From the cell containing the given text, extract its center point as [X, Y] coordinate. 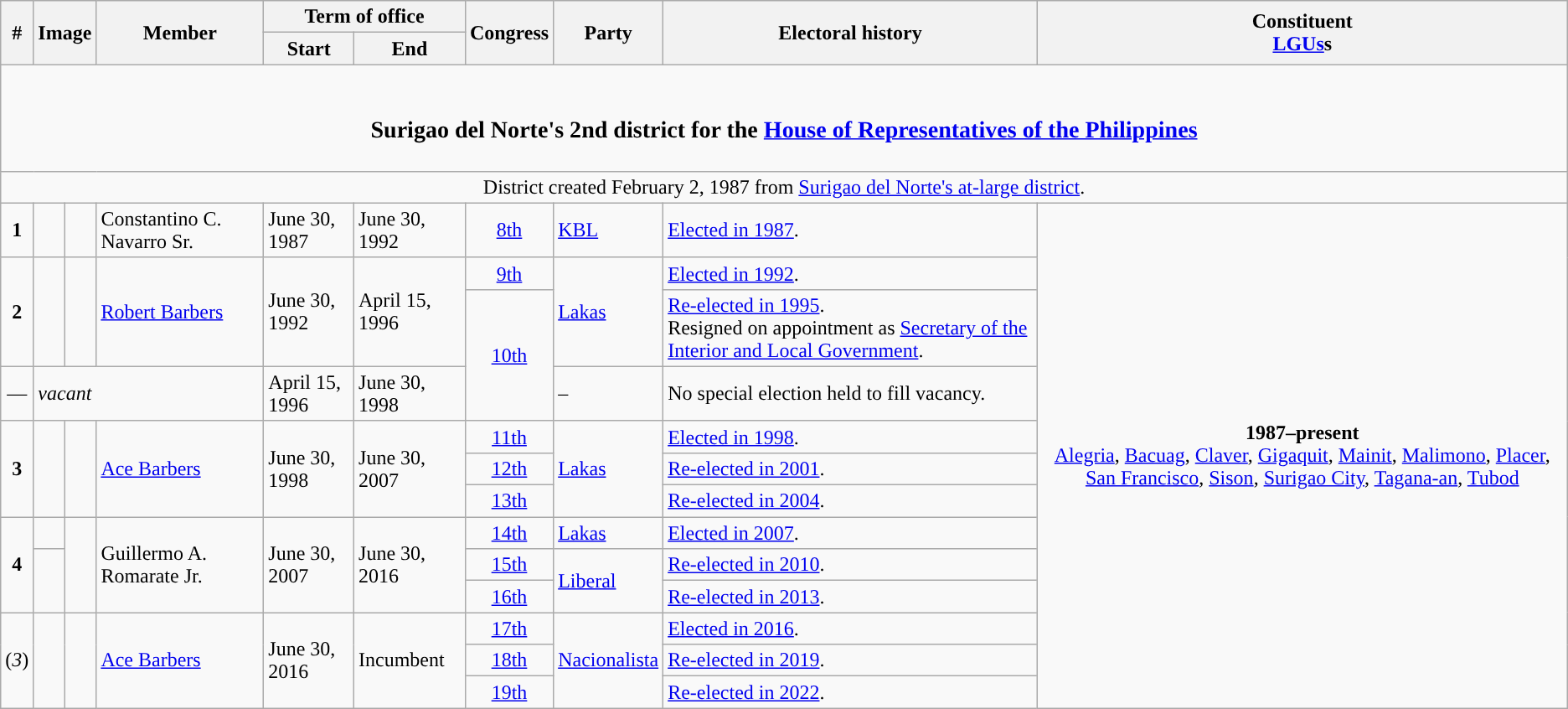
4 [17, 565]
— [17, 394]
1 [17, 230]
Electoral history [851, 33]
Re-elected in 1995.Resigned on appointment as Secretary of the Interior and Local Government. [851, 328]
Elected in 2016. [851, 629]
Start [309, 49]
June 30, 1987 [309, 230]
13th [509, 501]
Elected in 1987. [851, 230]
9th [509, 273]
Congress [509, 33]
Nacionalista [608, 660]
10th [509, 355]
2 [17, 312]
16th [509, 597]
Robert Barbers [180, 312]
ConstituentLGUss [1302, 33]
Re-elected in 2013. [851, 597]
– [608, 394]
Elected in 1998. [851, 437]
14th [509, 533]
11th [509, 437]
District created February 2, 1987 from Surigao del Norte's at-large district. [784, 187]
Term of office [365, 17]
Incumbent [410, 660]
# [17, 33]
Surigao del Norte's 2nd district for the House of Representatives of the Philippines [784, 117]
Elected in 2007. [851, 533]
Re-elected in 2022. [851, 692]
Image [65, 33]
Liberal [608, 581]
3 [17, 468]
1987–presentAlegria, Bacuag, Claver, Gigaquit, Mainit, Malimono, Placer, San Francisco, Sison, Surigao City, Tagana-an, Tubod [1302, 456]
15th [509, 565]
12th [509, 468]
vacant [149, 394]
Elected in 1992. [851, 273]
8th [509, 230]
Re-elected in 2001. [851, 468]
Member [180, 33]
Re-elected in 2010. [851, 565]
17th [509, 629]
End [410, 49]
No special election held to fill vacancy. [851, 394]
18th [509, 660]
KBL [608, 230]
Party [608, 33]
Re-elected in 2004. [851, 501]
Constantino C. Navarro Sr. [180, 230]
(3) [17, 660]
Guillermo A. Romarate Jr. [180, 565]
Re-elected in 2019. [851, 660]
19th [509, 692]
